Return the (x, y) coordinate for the center point of the cell that contains the specified text.  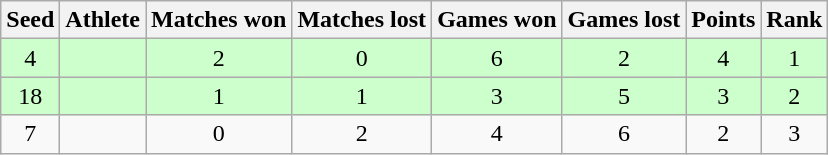
18 (30, 96)
Athlete (103, 20)
Games lost (624, 20)
7 (30, 134)
Matches won (219, 20)
Games won (497, 20)
Rank (794, 20)
5 (624, 96)
Seed (30, 20)
Matches lost (362, 20)
Points (724, 20)
